Scan for the cell matching the given text and deliver its (X, Y) coordinate at center. 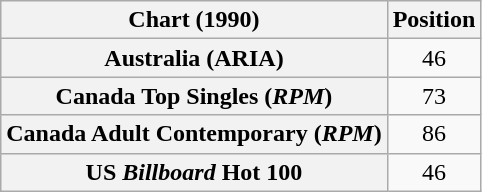
Australia (ARIA) (194, 58)
Canada Top Singles (RPM) (194, 96)
Position (434, 20)
Chart (1990) (194, 20)
US Billboard Hot 100 (194, 172)
86 (434, 134)
73 (434, 96)
Canada Adult Contemporary (RPM) (194, 134)
